Provide the [x, y] coordinate of the cell's center where the given text is located.  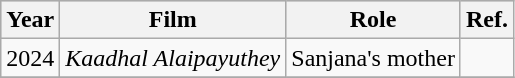
Year [30, 20]
Kaadhal Alaipayuthey [173, 58]
Sanjana's mother [374, 58]
2024 [30, 58]
Role [374, 20]
Ref. [486, 20]
Film [173, 20]
